Detect which cell encompasses the target text, then output its (X, Y) center coordinate. 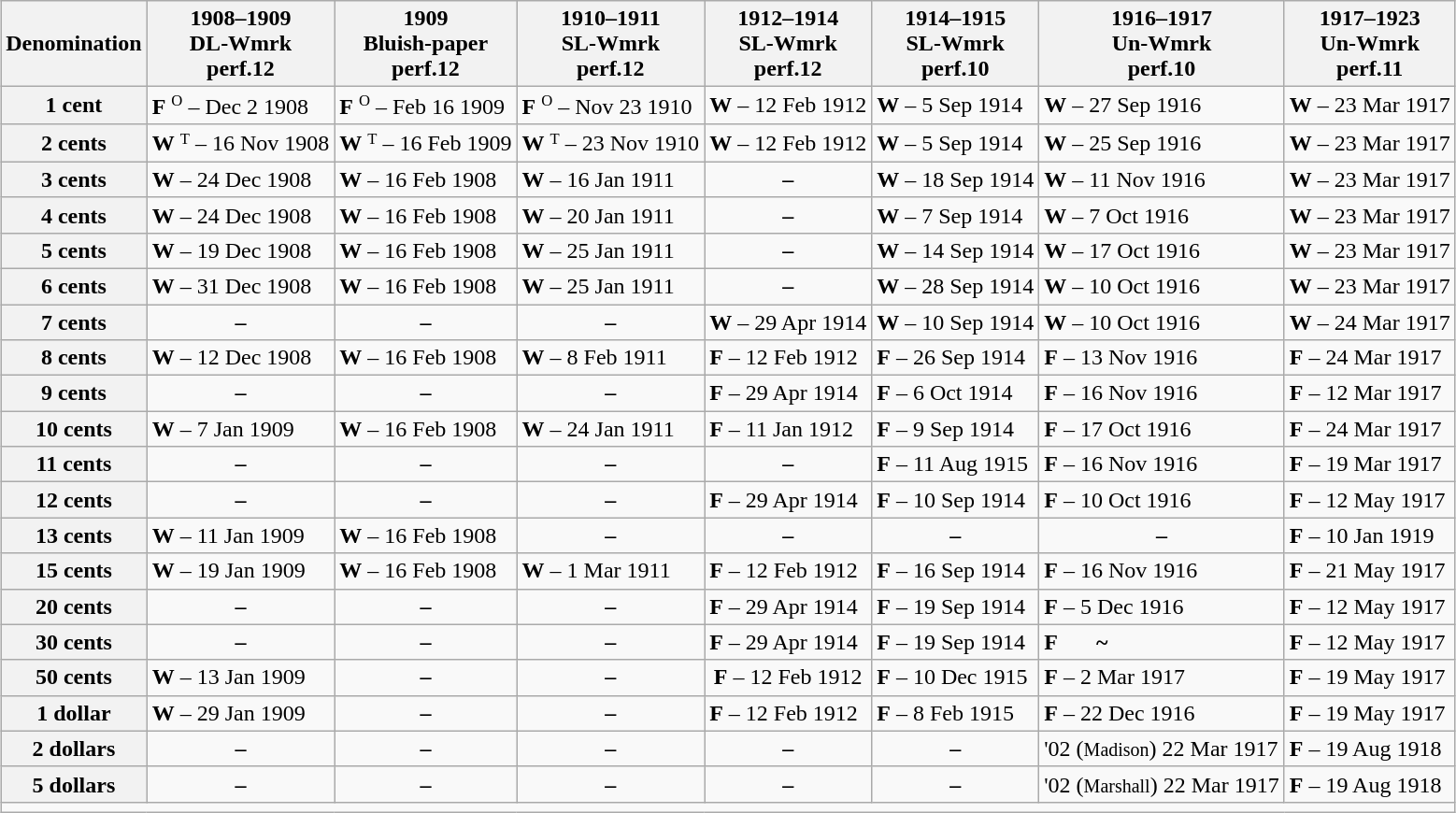
8 cents (74, 358)
F O – Nov 23 1910 (611, 106)
2 cents (74, 143)
1908–1909DL-Wmrkperf.12 (241, 44)
F O – Dec 2 1908 (241, 106)
W – 11 Jan 1909 (241, 535)
11 cents (74, 464)
W – 24 Mar 1917 (1370, 322)
F – 17 Oct 1916 (1162, 429)
10 cents (74, 429)
W T – 23 Nov 1910 (611, 143)
W – 16 Jan 1911 (611, 179)
W – 7 Jan 1909 (241, 429)
W – 31 Dec 1908 (241, 286)
9 cents (74, 393)
F – 2 Mar 1917 (1162, 677)
F – 11 Aug 1915 (955, 464)
F – 10 Jan 1919 (1370, 535)
5 cents (74, 250)
W – 7 Sep 1914 (955, 215)
30 cents (74, 642)
W – 14 Sep 1914 (955, 250)
W – 25 Sep 1916 (1162, 143)
7 cents (74, 322)
F – 11 Jan 1912 (789, 429)
6 cents (74, 286)
F – 8 Feb 1915 (955, 713)
1914–1915SL-Wmrkperf.10 (955, 44)
Denomination (74, 44)
F ~ (1162, 642)
1917–1923Un-Wmrkperf.11 (1370, 44)
F – 26 Sep 1914 (955, 358)
F – 16 Sep 1914 (955, 571)
4 cents (74, 215)
W – 10 Sep 1914 (955, 322)
W – 13 Jan 1909 (241, 677)
F – 10 Sep 1914 (955, 500)
W – 19 Jan 1909 (241, 571)
'02 (Marshall) 22 Mar 1917 (1162, 784)
5 dollars (74, 784)
W T – 16 Nov 1908 (241, 143)
'02 (Madison) 22 Mar 1917 (1162, 749)
F – 13 Nov 1916 (1162, 358)
1909Bluish-paperperf.12 (426, 44)
1 cent (74, 106)
15 cents (74, 571)
13 cents (74, 535)
F – 9 Sep 1914 (955, 429)
F – 21 May 1917 (1370, 571)
W – 27 Sep 1916 (1162, 106)
F – 12 Mar 1917 (1370, 393)
W – 1 Mar 1911 (611, 571)
F O – Feb 16 1909 (426, 106)
F – 22 Dec 1916 (1162, 713)
F – 10 Oct 1916 (1162, 500)
1 dollar (74, 713)
W – 29 Apr 1914 (789, 322)
F – 6 Oct 1914 (955, 393)
W T – 16 Feb 1909 (426, 143)
1912–1914SL-Wmrkperf.12 (789, 44)
W – 28 Sep 1914 (955, 286)
12 cents (74, 500)
20 cents (74, 606)
W – 11 Nov 1916 (1162, 179)
3 cents (74, 179)
W – 29 Jan 1909 (241, 713)
W – 20 Jan 1911 (611, 215)
W – 24 Jan 1911 (611, 429)
1910–1911SL-Wmrkperf.12 (611, 44)
W – 19 Dec 1908 (241, 250)
W – 8 Feb 1911 (611, 358)
1916–1917Un-Wmrkperf.10 (1162, 44)
F – 5 Dec 1916 (1162, 606)
2 dollars (74, 749)
W – 7 Oct 1916 (1162, 215)
W – 12 Dec 1908 (241, 358)
W – 17 Oct 1916 (1162, 250)
F – 10 Dec 1915 (955, 677)
50 cents (74, 677)
W – 18 Sep 1914 (955, 179)
F – 19 Mar 1917 (1370, 464)
